Provide the [X, Y] coordinate of the cell's center where the given text is located.  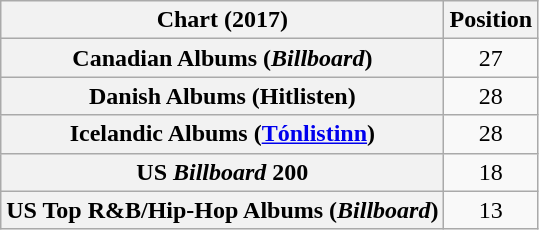
18 [491, 172]
13 [491, 210]
Icelandic Albums (Tónlistinn) [222, 134]
US Billboard 200 [222, 172]
Position [491, 20]
Chart (2017) [222, 20]
Canadian Albums (Billboard) [222, 58]
US Top R&B/Hip-Hop Albums (Billboard) [222, 210]
Danish Albums (Hitlisten) [222, 96]
27 [491, 58]
